For the text-containing cell, return its midpoint in [x, y] coordinate format. 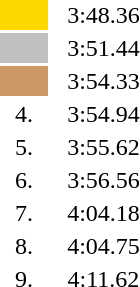
7. [24, 213]
5. [24, 147]
6. [24, 180]
8. [24, 246]
4. [24, 114]
